Scan for the cell matching the given text and deliver its [x, y] coordinate at center. 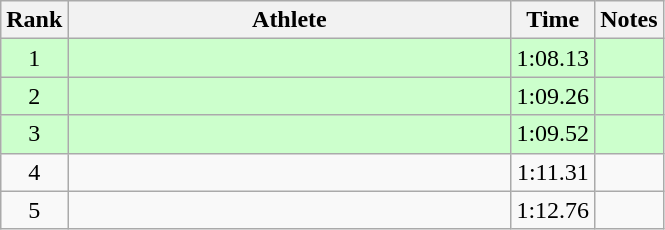
Athlete [290, 20]
1:11.31 [553, 172]
1:09.26 [553, 96]
1 [34, 58]
4 [34, 172]
5 [34, 210]
1:12.76 [553, 210]
Notes [629, 20]
3 [34, 134]
1:08.13 [553, 58]
2 [34, 96]
Rank [34, 20]
1:09.52 [553, 134]
Time [553, 20]
